Pinpoint the cell where the given text exists, returning its (x, y) midpoint coordinate. 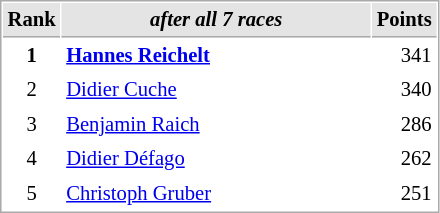
3 (32, 124)
Didier Cuche (216, 90)
340 (404, 90)
Didier Défago (216, 158)
251 (404, 194)
Points (404, 20)
Christoph Gruber (216, 194)
Benjamin Raich (216, 124)
286 (404, 124)
262 (404, 158)
341 (404, 56)
Rank (32, 20)
Hannes Reichelt (216, 56)
5 (32, 194)
2 (32, 90)
after all 7 races (216, 20)
4 (32, 158)
1 (32, 56)
